Pinpoint the cell where the given text exists, returning its [x, y] midpoint coordinate. 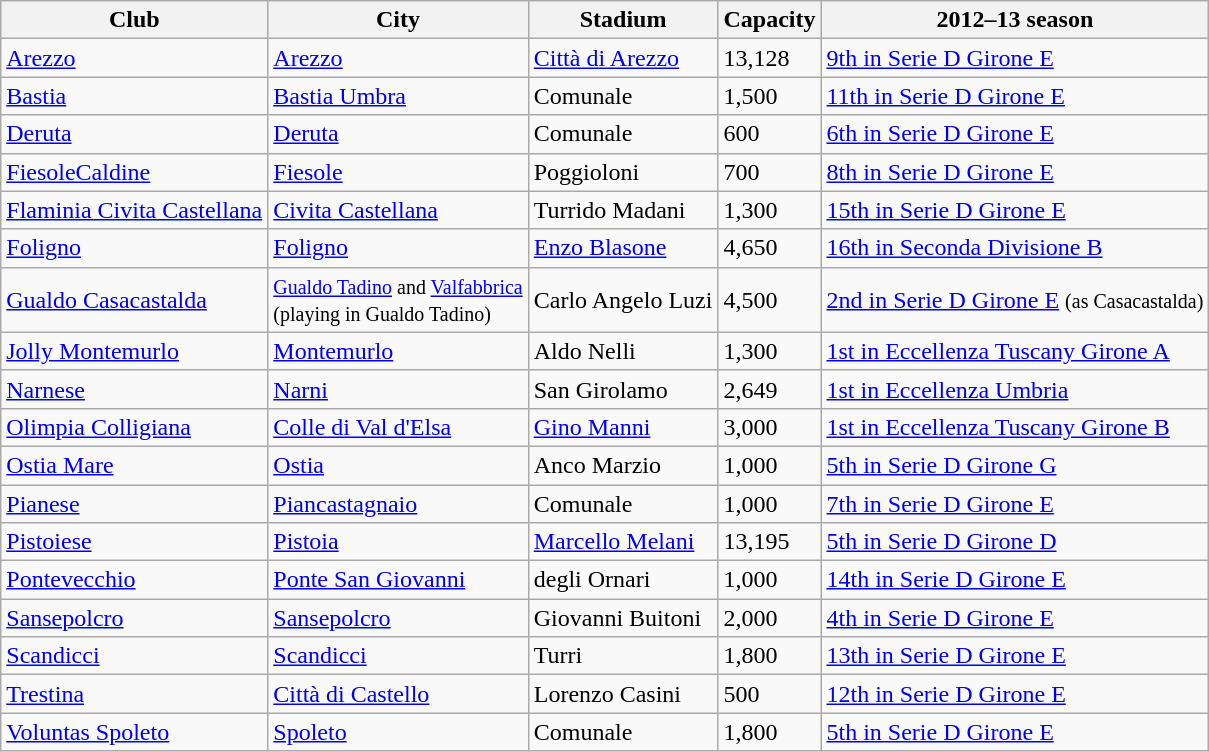
San Girolamo [623, 389]
Enzo Blasone [623, 248]
16th in Seconda Divisione B [1015, 248]
600 [770, 134]
Aldo Nelli [623, 351]
8th in Serie D Girone E [1015, 172]
Ostia [398, 465]
Colle di Val d'Elsa [398, 427]
9th in Serie D Girone E [1015, 58]
5th in Serie D Girone D [1015, 542]
500 [770, 694]
Carlo Angelo Luzi [623, 300]
Pistoia [398, 542]
Poggioloni [623, 172]
2,000 [770, 618]
Città di Arezzo [623, 58]
15th in Serie D Girone E [1015, 210]
degli Ornari [623, 580]
Voluntas Spoleto [134, 732]
Ponte San Giovanni [398, 580]
Giovanni Buitoni [623, 618]
Trestina [134, 694]
Anco Marzio [623, 465]
1st in Eccellenza Tuscany Girone A [1015, 351]
Montemurlo [398, 351]
Città di Castello [398, 694]
Fiesole [398, 172]
Narnese [134, 389]
City [398, 20]
11th in Serie D Girone E [1015, 96]
2nd in Serie D Girone E (as Casacastalda) [1015, 300]
6th in Serie D Girone E [1015, 134]
Club [134, 20]
Flaminia Civita Castellana [134, 210]
FiesoleCaldine [134, 172]
4,650 [770, 248]
1,500 [770, 96]
3,000 [770, 427]
Marcello Melani [623, 542]
700 [770, 172]
4th in Serie D Girone E [1015, 618]
2,649 [770, 389]
2012–13 season [1015, 20]
Pianese [134, 503]
5th in Serie D Girone G [1015, 465]
Lorenzo Casini [623, 694]
Spoleto [398, 732]
Capacity [770, 20]
Turri [623, 656]
Gualdo Casacastalda [134, 300]
Gualdo Tadino and Valfabbrica(playing in Gualdo Tadino) [398, 300]
Civita Castellana [398, 210]
Narni [398, 389]
7th in Serie D Girone E [1015, 503]
Pontevecchio [134, 580]
13,128 [770, 58]
Ostia Mare [134, 465]
Turrido Madani [623, 210]
13,195 [770, 542]
Bastia Umbra [398, 96]
1st in Eccellenza Tuscany Girone B [1015, 427]
Bastia [134, 96]
13th in Serie D Girone E [1015, 656]
14th in Serie D Girone E [1015, 580]
4,500 [770, 300]
Stadium [623, 20]
12th in Serie D Girone E [1015, 694]
Piancastagnaio [398, 503]
1st in Eccellenza Umbria [1015, 389]
Gino Manni [623, 427]
Jolly Montemurlo [134, 351]
5th in Serie D Girone E [1015, 732]
Pistoiese [134, 542]
Olimpia Colligiana [134, 427]
